Scan for the cell matching the given text and deliver its (x, y) coordinate at center. 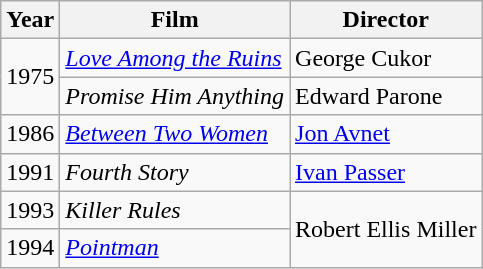
1993 (30, 210)
Promise Him Anything (175, 96)
1986 (30, 134)
Edward Parone (386, 96)
Pointman (175, 248)
Jon Avnet (386, 134)
1975 (30, 77)
Director (386, 20)
George Cukor (386, 58)
Year (30, 20)
1994 (30, 248)
Film (175, 20)
Love Among the Ruins (175, 58)
Killer Rules (175, 210)
Fourth Story (175, 172)
Ivan Passer (386, 172)
Robert Ellis Miller (386, 229)
1991 (30, 172)
Between Two Women (175, 134)
